Detect which cell encompasses the target text, then output its [x, y] center coordinate. 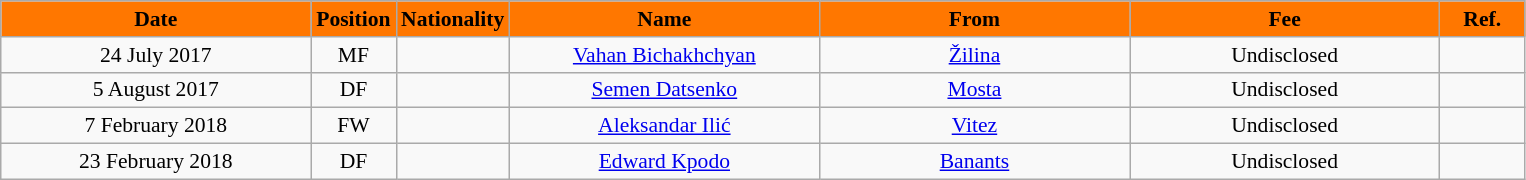
Banants [974, 162]
Date [156, 19]
Ref. [1482, 19]
Žilina [974, 55]
Vahan Bichakhchyan [664, 55]
Edward Kpodo [664, 162]
5 August 2017 [156, 90]
Fee [1285, 19]
MF [354, 55]
23 February 2018 [156, 162]
Vitez [974, 126]
Position [354, 19]
Mosta [974, 90]
7 February 2018 [156, 126]
Aleksandar Ilić [664, 126]
24 July 2017 [156, 55]
Semen Datsenko [664, 90]
From [974, 19]
Nationality [452, 19]
FW [354, 126]
Name [664, 19]
